Detect which cell encompasses the target text, then output its (X, Y) center coordinate. 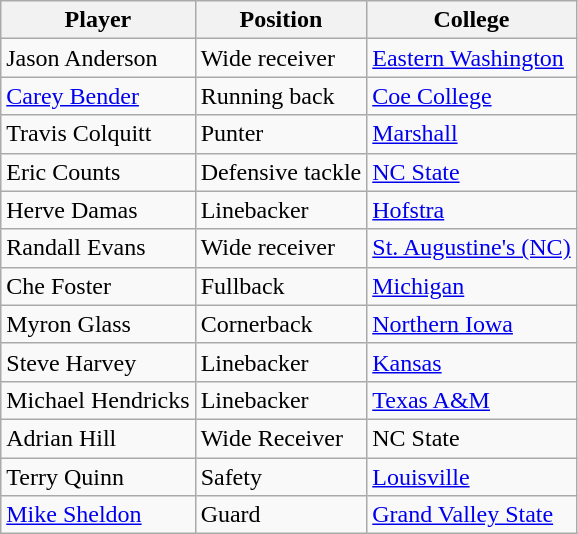
Herve Damas (98, 210)
Kansas (472, 362)
Terry Quinn (98, 477)
College (472, 20)
Adrian Hill (98, 438)
Eastern Washington (472, 58)
Guard (281, 515)
Che Foster (98, 286)
Defensive tackle (281, 172)
Grand Valley State (472, 515)
St. Augustine's (NC) (472, 248)
Running back (281, 96)
Hofstra (472, 210)
Michigan (472, 286)
Punter (281, 134)
Myron Glass (98, 324)
Jason Anderson (98, 58)
Fullback (281, 286)
Eric Counts (98, 172)
Player (98, 20)
Marshall (472, 134)
Steve Harvey (98, 362)
Cornerback (281, 324)
Carey Bender (98, 96)
Randall Evans (98, 248)
Mike Sheldon (98, 515)
Louisville (472, 477)
Position (281, 20)
Texas A&M (472, 400)
Northern Iowa (472, 324)
Coe College (472, 96)
Wide Receiver (281, 438)
Safety (281, 477)
Michael Hendricks (98, 400)
Travis Colquitt (98, 134)
